For the text-containing cell, return its midpoint in [X, Y] coordinate format. 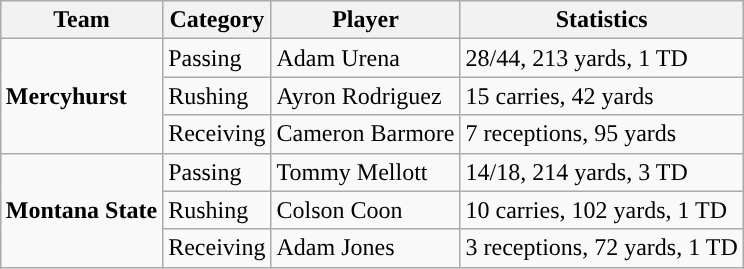
Mercyhurst [81, 96]
Statistics [602, 20]
Adam Urena [366, 58]
Player [366, 20]
3 receptions, 72 yards, 1 TD [602, 248]
Tommy Mellott [366, 172]
10 carries, 102 yards, 1 TD [602, 210]
7 receptions, 95 yards [602, 134]
28/44, 213 yards, 1 TD [602, 58]
Team [81, 20]
14/18, 214 yards, 3 TD [602, 172]
Cameron Barmore [366, 134]
15 carries, 42 yards [602, 96]
Colson Coon [366, 210]
Category [217, 20]
Adam Jones [366, 248]
Montana State [81, 210]
Ayron Rodriguez [366, 96]
